Return the (X, Y) coordinate for the center point of the cell that contains the specified text.  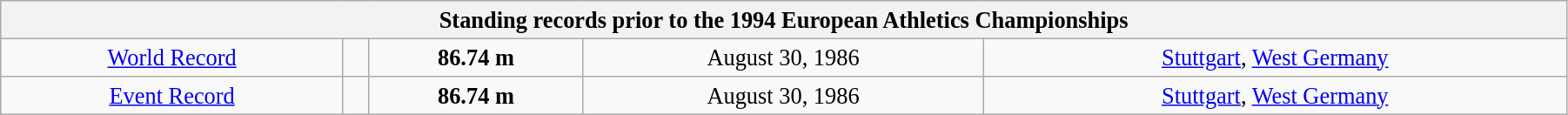
World Record (172, 57)
Event Record (172, 95)
Standing records prior to the 1994 European Athletics Championships (784, 19)
